Return (x, y) of the center of cell containing provided text 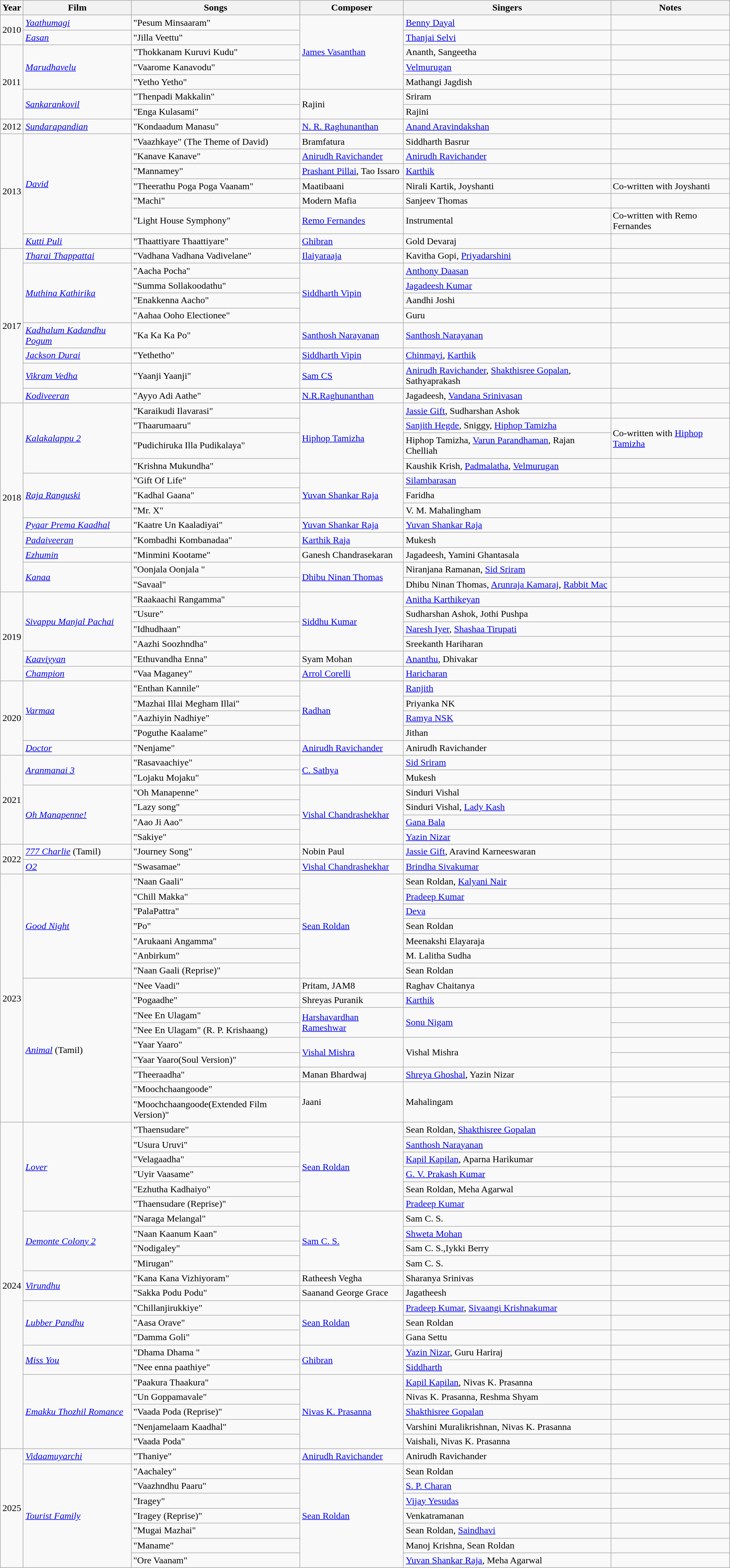
Bramfatura (352, 141)
"Kanave Kanave" (216, 156)
"Kaatre Un Kaaladiyai" (216, 525)
"PalaPattra" (216, 911)
Ramya NSK (507, 718)
Sam CS (352, 375)
"Aazhiyin Nadhiye" (216, 718)
"Ezhutha Kadhaiyo" (216, 1189)
"Mr. X" (216, 510)
Lover (77, 1167)
Ezhumin (77, 555)
"Moochchaangoode(Extended Film Version)" (216, 1110)
Virundhu (77, 1286)
"Iragey" (216, 1501)
Miss You (77, 1360)
2021 (12, 800)
Kodiveeran (77, 396)
Sinduri Vishal, Lady Kash (507, 807)
Composer (352, 8)
Year (12, 8)
Varshini Muralikrishnan, Nivas K. Prasanna (507, 1427)
Vikram Vedha (77, 375)
Sharanya Srinivas (507, 1278)
Ratheesh Vegha (352, 1278)
"Ka Ka Ka Po" (216, 336)
"Nodigaley" (216, 1248)
Kaushik Krish, Padmalatha, Velmurugan (507, 465)
Radhan (352, 710)
Sean Roldan, Shakthisree Gopalan (507, 1129)
Nivas K. Prasanna (352, 1412)
Remo Fernandes (352, 221)
Vaishali, Nivas K. Prasanna (507, 1442)
Sivappu Manjal Pachai (77, 622)
Shreya Ghoshal, Yazin Nizar (507, 1074)
Anirudh Ravichander, Shakthisree Gopalan, Sathyaprakash (507, 375)
Sean Roldan, Kalyani Nair (507, 881)
"Po" (216, 926)
"Yaanji Yaanji" (216, 375)
Deva (507, 911)
Jassie Gift, Aravind Karneeswaran (507, 852)
Yazin Nizar (507, 837)
Siddhu Kumar (352, 622)
Mathangi Jagdish (507, 82)
Vidaamuyarchi (77, 1456)
Nivas K. Prasanna, Reshma Shyam (507, 1397)
"Vaada Poda (Reprise)" (216, 1412)
"Yethetho" (216, 355)
"Nenjame" (216, 748)
Yaathumagi (77, 23)
"Velagaadha" (216, 1159)
"Mazhai Illai Megham Illai" (216, 703)
"Thaarumaaru" (216, 425)
Mahalingam (507, 1102)
"Nee Vaadi" (216, 986)
N.R.Raghunanthan (352, 396)
Sam C. S.,Iykki Berry (507, 1248)
Karthik Raja (352, 540)
Notes (670, 8)
Ananthu, Dhivakar (507, 659)
Sudharshan Ashok, Jothi Pushpa (507, 614)
"Uyir Vaasame" (216, 1174)
M. Lalitha Sudha (507, 956)
Sonu Nigam (507, 1023)
"Mirugan" (216, 1263)
Sean Roldan, Saindhavi (507, 1531)
"Swasamae" (216, 867)
Hiphop Tamizha (352, 438)
2023 (12, 998)
V. M. Mahalingham (507, 510)
"Aacha Pocha" (216, 271)
"Savaal" (216, 584)
"Maname" (216, 1545)
Venkatramanan (507, 1516)
Gana Bala (507, 822)
Shreyas Puranik (352, 1000)
Jagatheesh (507, 1293)
Kanaa (77, 577)
David (77, 183)
C. Sathya (352, 770)
"Rasavaachiye" (216, 763)
Raghav Chaitanya (507, 986)
"Chillanjirukkiye" (216, 1308)
Kapil Kapilan, Nivas K. Prasanna (507, 1382)
"Aao Ji Aao" (216, 822)
Hiphop Tamizha, Varun Parandhaman, Rajan Chelliah (507, 446)
"Aazhi Soozhndha" (216, 644)
"Chill Makka" (216, 896)
"Naan Gaali" (216, 881)
"Nee En Ulagam" (216, 1015)
"Dhama Dhama " (216, 1352)
Kaaviyyan (77, 659)
Jackson Durai (77, 355)
"Nenjamelaam Kaadhal" (216, 1427)
"Thaniye" (216, 1456)
Manoj Krishna, Sean Roldan (507, 1545)
Kutti Puli (77, 241)
"Theerathu Poga Poga Vaanam" (216, 186)
"Kana Kana Vizhiyoram" (216, 1278)
Silambarasan (507, 481)
Tourist Family (77, 1516)
"Vaada Poda" (216, 1442)
Aandhi Joshi (507, 300)
Gana Settu (507, 1337)
Aranmanai 3 (77, 770)
Tharai Thappattai (77, 256)
"Thenpadi Makkalin" (216, 97)
"Enthan Kannile" (216, 688)
2011 (12, 82)
"Enga Kulasami" (216, 112)
Songs (216, 8)
2022 (12, 859)
Demonte Colony 2 (77, 1241)
Anand Aravindakshan (507, 126)
Easan (77, 37)
"Ore Vaanam" (216, 1560)
Sinduri Vishal (507, 792)
Dhibu Ninan Thomas, Arunraja Kamaraj, Rabbit Mac (507, 584)
Saanand George Grace (352, 1293)
Yuvan Shankar Raja, Meha Agarwal (507, 1560)
"Aahaa Ooho Electionee" (216, 315)
"Minmini Kootame" (216, 555)
Champion (77, 673)
Jaani (352, 1102)
Good Night (77, 926)
Sreekanth Hariharan (507, 644)
"Moochchaangoode" (216, 1089)
"Aasa Orave" (216, 1323)
"Nee En Ulagam" (R. P. Krishaang) (216, 1030)
James Vasanthan (352, 52)
"Gift Of Life" (216, 481)
"Arukaani Angamma" (216, 941)
"Usure" (216, 614)
Shweta Mohan (507, 1234)
Arrol Corelli (352, 673)
Co-written with Hiphop Tamizha (670, 438)
"Summa Sollakoodathu" (216, 286)
"Lojaku Mojaku" (216, 778)
N. R. Raghunanthan (352, 126)
"Kondaadum Manasu" (216, 126)
Marudhavelu (77, 67)
"Light House Symphony" (216, 221)
Lubber Pandhu (77, 1323)
Sanjeev Thomas (507, 201)
Sid Sriram (507, 763)
"Vadhana Vadhana Vadivelane" (216, 256)
Sean Roldan, Meha Agarwal (507, 1189)
"Aachaley" (216, 1471)
"Vaa Maganey" (216, 673)
"Naraga Melangal" (216, 1219)
Jagadeesh, Yamini Ghantasala (507, 555)
Instrumental (507, 221)
Kalakalappu 2 (77, 438)
Vijay Yesudas (507, 1501)
"Lazy song" (216, 807)
"Thaensudare (Reprise)" (216, 1204)
"Theeraadha" (216, 1074)
Muthina Kathirika (77, 293)
"Thaensudare" (216, 1129)
Sanjith Hegde, Sniggy, Hiphop Tamizha (507, 425)
Padaiveeran (77, 540)
Modern Mafia (352, 201)
"Yetho Yetho" (216, 82)
"Idhudhaan" (216, 629)
Ilaiyaraaja (352, 256)
"Paakura Thaakura" (216, 1382)
"Mugai Mazhai" (216, 1531)
"Ayyo Adi Aathe" (216, 396)
"Karaikudi Ilavarasi" (216, 410)
Shakthisree Gopalan (507, 1412)
2024 (12, 1285)
Harshavardhan Rameshwar (352, 1023)
Meenakshi Elayaraja (507, 941)
"Vaazhndhu Paaru" (216, 1486)
Faridha (507, 495)
"Vaazhkaye" (The Theme of David) (216, 141)
"Naan Kaanum Kaan" (216, 1234)
"Krishna Mukundha" (216, 465)
Dhibu Ninan Thomas (352, 577)
Kavitha Gopi, Priyadarshini (507, 256)
"Vaarome Kanavodu" (216, 67)
Velmurugan (507, 67)
"Thokkanam Kuruvi Kudu" (216, 52)
Kapil Kapilan, Aparna Harikumar (507, 1159)
Co-written with Remo Fernandes (670, 221)
Sankarankovil (77, 104)
"Iragey (Reprise)" (216, 1516)
"Oh Manapenne" (216, 792)
Film (77, 8)
"Jilla Veettu" (216, 37)
2010 (12, 30)
"Raakaachi Rangamma" (216, 599)
Anitha Karthikeyan (507, 599)
Pritam, JAM8 (352, 986)
"Yaar Yaaro(Soul Version)" (216, 1060)
G. V. Prakash Kumar (507, 1174)
Pradeep Kumar, Sivaangi Krishnakumar (507, 1308)
2019 (12, 636)
2017 (12, 326)
Ganesh Chandrasekaran (352, 555)
Gold Devaraj (507, 241)
Co-written with Joyshanti (670, 186)
Haricharan (507, 673)
Jithan (507, 733)
Anthony Daasan (507, 271)
Jassie Gift, Sudharshan Ashok (507, 410)
"Usura Uruvi" (216, 1144)
"Mannamey" (216, 171)
"Pesum Minsaaram" (216, 23)
"Journey Song" (216, 852)
"Sakiye" (216, 837)
Siddharth Basrur (507, 141)
Prashant Pillai, Tao Issaro (352, 171)
"Thaattiyare Thaattiyare" (216, 241)
"Poguthe Kaalame" (216, 733)
Chinmayi, Karthik (507, 355)
Thanjai Selvi (507, 37)
Animal (Tamil) (77, 1050)
Brindha Sivakumar (507, 867)
Nirali Kartik, Joyshanti (507, 186)
Singers (507, 8)
"Ethuvandha Enna" (216, 659)
S. P. Charan (507, 1486)
"Machi" (216, 201)
Doctor (77, 748)
2025 (12, 1508)
"Oonjala Oonjala " (216, 570)
Jagadeesh Kumar (507, 286)
Ananth, Sangeetha (507, 52)
"Enakkenna Aacho" (216, 300)
"Un Goppamavale" (216, 1397)
Manan Bhardwaj (352, 1074)
"Kombadhi Kombanadaa" (216, 540)
"Pogaadhe" (216, 1000)
Guru (507, 315)
Ranjith (507, 688)
Syam Mohan (352, 659)
Emakku Thozhil Romance (77, 1412)
Siddharth (507, 1367)
"Sakka Podu Podu" (216, 1293)
2018 (12, 497)
"Naan Gaali (Reprise)" (216, 971)
Pyaar Prema Kaadhal (77, 525)
Benny Dayal (507, 23)
Priyanka NK (507, 703)
Kadhalum Kadandhu Pogum (77, 336)
Niranjana Ramanan, Sid Sriram (507, 570)
2013 (12, 191)
"Anbirkum" (216, 956)
Sundarapandian (77, 126)
Maatibaani (352, 186)
"Pudichiruka Illa Pudikalaya" (216, 446)
"Damma Goli" (216, 1337)
777 Charlie (Tamil) (77, 852)
Raja Ranguski (77, 495)
O2 (77, 867)
Yazin Nizar, Guru Hariraj (507, 1352)
2012 (12, 126)
Nobin Paul (352, 852)
"Kadhal Gaana" (216, 495)
Oh Manapenne! (77, 815)
"Nee enna paathiye" (216, 1367)
Jagadeesh, Vandana Srinivasan (507, 396)
Naresh Iyer, Shashaa Tirupati (507, 629)
"Yaar Yaaro" (216, 1045)
2020 (12, 718)
Sriram (507, 97)
Varmaa (77, 710)
